Pinpoint the cell where the given text exists, returning its (X, Y) midpoint coordinate. 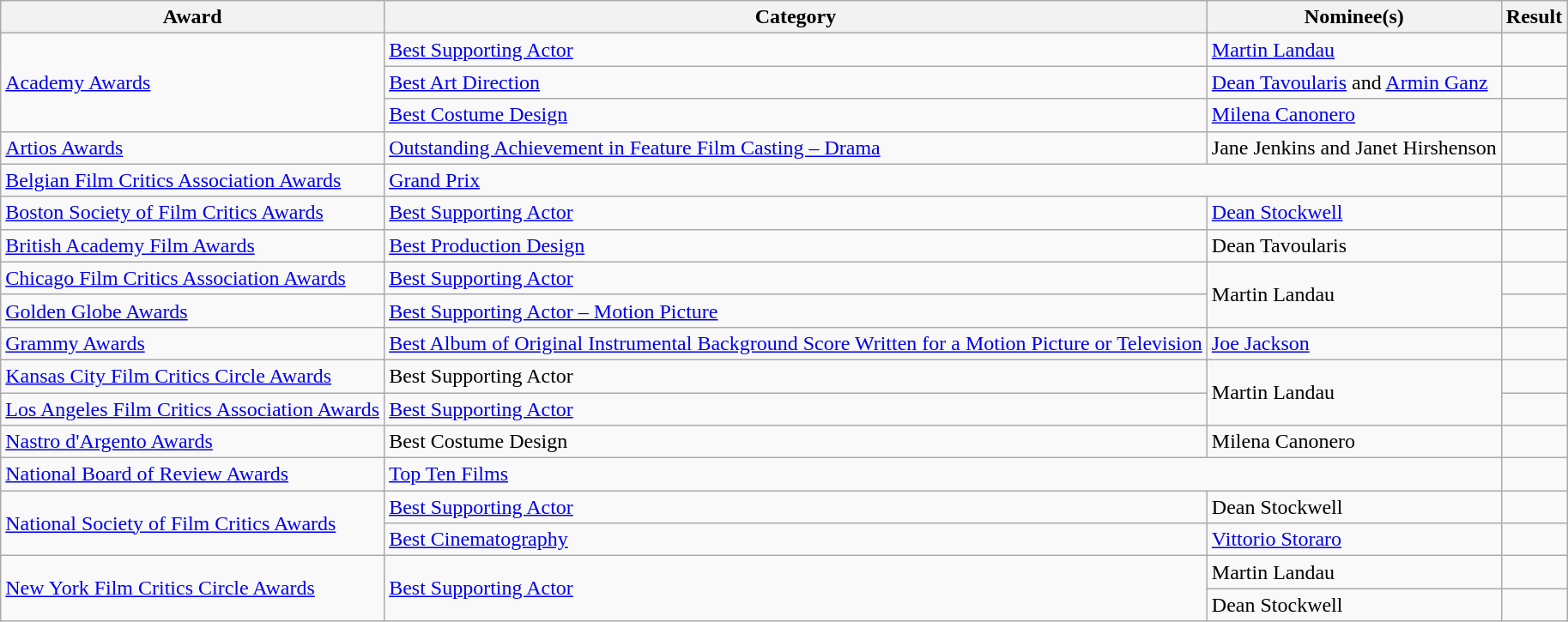
Award (192, 17)
Boston Society of Film Critics Awards (192, 213)
Belgian Film Critics Association Awards (192, 180)
Dean Tavoularis (1354, 245)
Vittorio Storaro (1354, 540)
Grand Prix (943, 180)
British Academy Film Awards (192, 245)
Result (1534, 17)
Joe Jackson (1354, 343)
Outstanding Achievement in Feature Film Casting – Drama (796, 148)
Dean Tavoularis and Armin Ganz (1354, 82)
Best Supporting Actor – Motion Picture (796, 311)
Best Art Direction (796, 82)
Top Ten Films (943, 474)
Category (796, 17)
National Board of Review Awards (192, 474)
National Society of Film Critics Awards (192, 523)
Academy Awards (192, 82)
Best Cinematography (796, 540)
New York Film Critics Circle Awards (192, 589)
Kansas City Film Critics Circle Awards (192, 376)
Nastro d'Argento Awards (192, 442)
Jane Jenkins and Janet Hirshenson (1354, 148)
Best Album of Original Instrumental Background Score Written for a Motion Picture or Television (796, 343)
Golden Globe Awards (192, 311)
Los Angeles Film Critics Association Awards (192, 409)
Chicago Film Critics Association Awards (192, 278)
Grammy Awards (192, 343)
Best Production Design (796, 245)
Nominee(s) (1354, 17)
Artios Awards (192, 148)
